Provide the [x, y] coordinate of the cell's center where the given text is located.  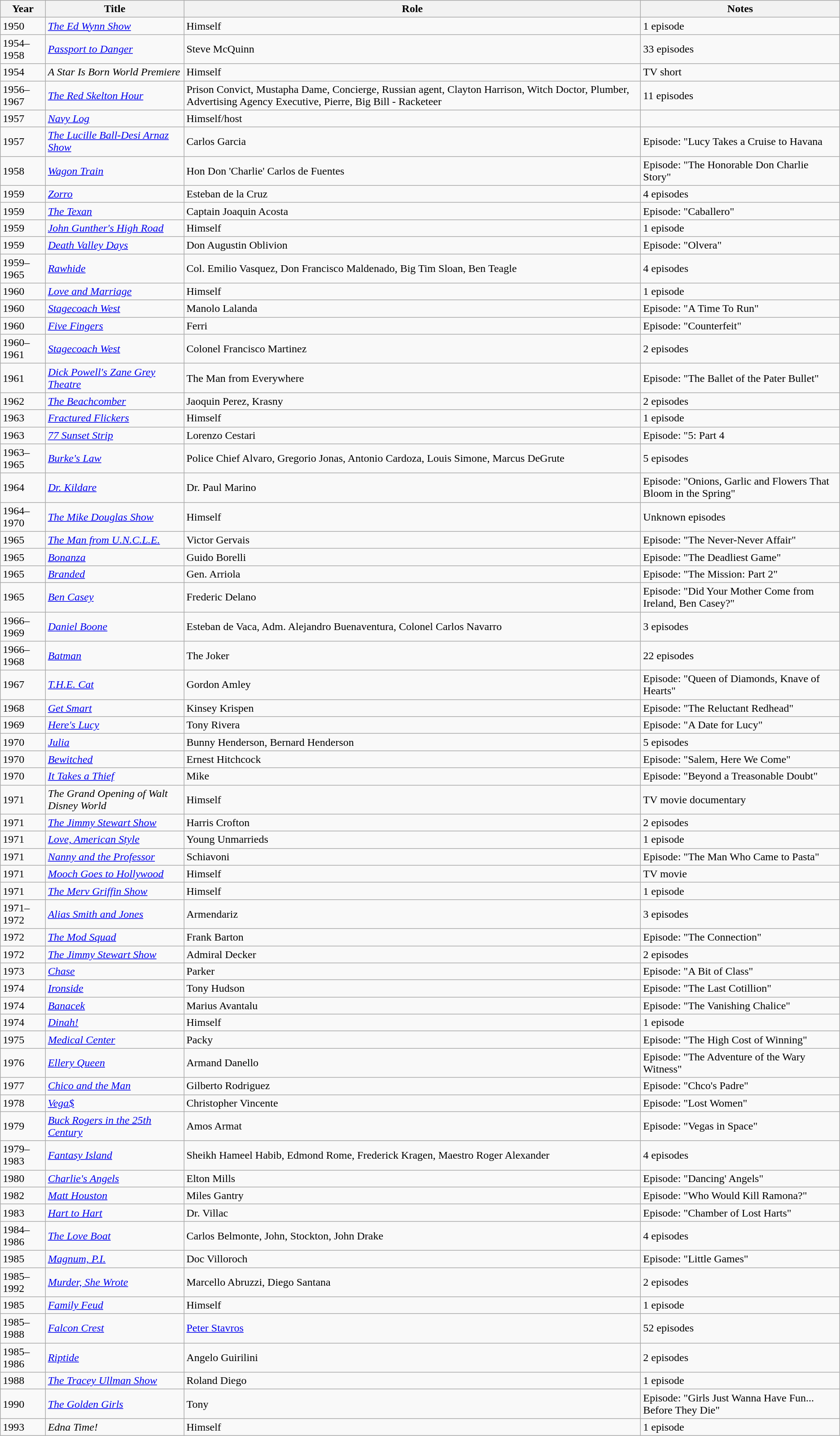
Mike [412, 776]
Episode: "The Ballet of the Pater Bullet" [740, 378]
Marius Avantalu [412, 1006]
Notes [740, 9]
Nanny and the Professor [115, 857]
Title [115, 9]
1988 [23, 1381]
A Star Is Born World Premiere [115, 72]
The Joker [412, 656]
Episode: "A Bit of Class" [740, 972]
Police Chief Alvaro, Gregorio Jonas, Antonio Cardoza, Louis Simone, Marcus DeGrute [412, 459]
Episode: "Did Your Mother Come from Ireland, Ben Casey?" [740, 597]
The Lucille Ball-Desi Arnaz Show [115, 142]
The Ed Wynn Show [115, 26]
Hart to Hart [115, 1213]
Episode: "Lucy Takes a Cruise to Havana [740, 142]
Episode: "The Adventure of the Wary Witness" [740, 1063]
Dinah! [115, 1023]
1968 [23, 708]
Dr. Villac [412, 1213]
1985–1992 [23, 1282]
1980 [23, 1178]
Episode: "The Honorable Don Charlie Story" [740, 171]
Esteban de la Cruz [412, 194]
Episode: "Salem, Here We Come" [740, 759]
Julia [115, 742]
Marcello Abruzzi, Diego Santana [412, 1282]
33 episodes [740, 49]
Episode: "Onions, Garlic and Flowers That Bloom in the Spring" [740, 487]
Murder, She Wrote [115, 1282]
11 episodes [740, 95]
TV movie documentary [740, 800]
Episode: "Queen of Diamonds, Knave of Hearts" [740, 685]
1967 [23, 685]
Buck Rogers in the 25th Century [115, 1126]
Sheikh Hameel Habib, Edmond Rome, Frederick Kragen, Maestro Roger Alexander [412, 1155]
T.H.E. Cat [115, 685]
Episode: "Who Would Kill Ramona?" [740, 1195]
1964 [23, 487]
1956–1967 [23, 95]
Episode: "The Mission: Part 2" [740, 574]
Tony Hudson [412, 989]
Episode: "Olvera" [740, 245]
1979 [23, 1126]
Here's Lucy [115, 725]
1979–1983 [23, 1155]
TV short [740, 72]
Navy Log [115, 118]
Carlos Garcia [412, 142]
The Grand Opening of Walt Disney World [115, 800]
Col. Emilio Vasquez, Don Francisco Maldenado, Big Tim Sloan, Ben Teagle [412, 268]
Himself/host [412, 118]
1976 [23, 1063]
1985–1986 [23, 1358]
Branded [115, 574]
Role [412, 9]
1959–1965 [23, 268]
1961 [23, 378]
Love and Marriage [115, 292]
Zorro [115, 194]
52 episodes [740, 1328]
Dr. Paul Marino [412, 487]
The Tracey Ullman Show [115, 1381]
Tony [412, 1404]
Episode: "A Date for Lucy" [740, 725]
Love, American Style [115, 840]
Riptide [115, 1358]
Ferri [412, 326]
Gordon Amley [412, 685]
Don Augustin Oblivion [412, 245]
Doc Villoroch [412, 1259]
It Takes a Thief [115, 776]
1969 [23, 725]
Episode: "A Time To Run" [740, 309]
Ben Casey [115, 597]
Falcon Crest [115, 1328]
1964–1970 [23, 517]
1966–1968 [23, 656]
Manolo Lalanda [412, 309]
Jaoquin Perez, Krasny [412, 401]
Episode: "The Never-Never Affair" [740, 540]
Packy [412, 1040]
Edna Time! [115, 1427]
Lorenzo Cestari [412, 435]
John Gunther's High Road [115, 228]
Passport to Danger [115, 49]
Armand Danello [412, 1063]
Amos Armat [412, 1126]
1977 [23, 1086]
1966–1969 [23, 626]
Mooch Goes to Hollywood [115, 874]
Gen. Arriola [412, 574]
Gilberto Rodriguez [412, 1086]
Episode: "The Deadliest Game" [740, 557]
Carlos Belmonte, John, Stockton, John Drake [412, 1236]
The Red Skelton Hour [115, 95]
Dr. Kildare [115, 487]
1978 [23, 1103]
1958 [23, 171]
The Man from U.N.C.L.E. [115, 540]
Episode: "Dancing' Angels" [740, 1178]
Roland Diego [412, 1381]
Episode: "The Vanishing Chalice" [740, 1006]
Steve McQuinn [412, 49]
1975 [23, 1040]
Episode: "The Last Cotillion" [740, 989]
Episode: "Chamber of Lost Harts" [740, 1213]
Family Feud [115, 1305]
Death Valley Days [115, 245]
Peter Stavros [412, 1328]
1950 [23, 26]
1984–1986 [23, 1236]
Episode: "The Man Who Came to Pasta" [740, 857]
Parker [412, 972]
Episode: "5: Part 4 [740, 435]
1962 [23, 401]
Chico and the Man [115, 1086]
Rawhide [115, 268]
Esteban de Vaca, Adm. Alejandro Buenaventura, Colonel Carlos Navarro [412, 626]
Frederic Delano [412, 597]
Ellery Queen [115, 1063]
Alias Smith and Jones [115, 914]
Episode: "Caballero" [740, 211]
Dick Powell's Zane Grey Theatre [115, 378]
1990 [23, 1404]
The Golden Girls [115, 1404]
Magnum, P.I. [115, 1259]
1963–1965 [23, 459]
Fractured Flickers [115, 418]
Episode: "Girls Just Wanna Have Fun... Before They Die" [740, 1404]
The Texan [115, 211]
1954 [23, 72]
Bonanza [115, 557]
Chase [115, 972]
Guido Borelli [412, 557]
Daniel Boone [115, 626]
Harris Crofton [412, 823]
Episode: "Vegas in Space" [740, 1126]
Episode: "Counterfeit" [740, 326]
Episode: "Chco's Padre" [740, 1086]
Angelo Guirilini [412, 1358]
The Mike Douglas Show [115, 517]
Vega$ [115, 1103]
The Beachcomber [115, 401]
Miles Gantry [412, 1195]
1993 [23, 1427]
Christopher Vincente [412, 1103]
Unknown episodes [740, 517]
Episode: "Beyond a Treasonable Doubt" [740, 776]
The Man from Everywhere [412, 378]
Victor Gervais [412, 540]
1971–1972 [23, 914]
Bunny Henderson, Bernard Henderson [412, 742]
Armendariz [412, 914]
1960–1961 [23, 349]
TV movie [740, 874]
Captain Joaquin Acosta [412, 211]
Burke's Law [115, 459]
Ironside [115, 989]
Batman [115, 656]
Fantasy Island [115, 1155]
Schiavoni [412, 857]
Banacek [115, 1006]
The Merv Griffin Show [115, 891]
Medical Center [115, 1040]
Admiral Decker [412, 954]
Tony Rivera [412, 725]
Colonel Francisco Martinez [412, 349]
Bewitched [115, 759]
Get Smart [115, 708]
1973 [23, 972]
Kinsey Krispen [412, 708]
Episode: "Lost Women" [740, 1103]
Episode: "The High Cost of Winning" [740, 1040]
Charlie's Angels [115, 1178]
Episode: "Little Games" [740, 1259]
Young Unmarrieds [412, 840]
Frank Barton [412, 937]
Episode: "The Reluctant Redhead" [740, 708]
Wagon Train [115, 171]
1983 [23, 1213]
Episode: "The Connection" [740, 937]
The Love Boat [115, 1236]
Five Fingers [115, 326]
Ernest Hitchcock [412, 759]
1985–1988 [23, 1328]
Year [23, 9]
Matt Houston [115, 1195]
1982 [23, 1195]
1954–1958 [23, 49]
Elton Mills [412, 1178]
Hon Don 'Charlie' Carlos de Fuentes [412, 171]
22 episodes [740, 656]
The Mod Squad [115, 937]
77 Sunset Strip [115, 435]
